From the cell containing the given text, extract its center point as (X, Y) coordinate. 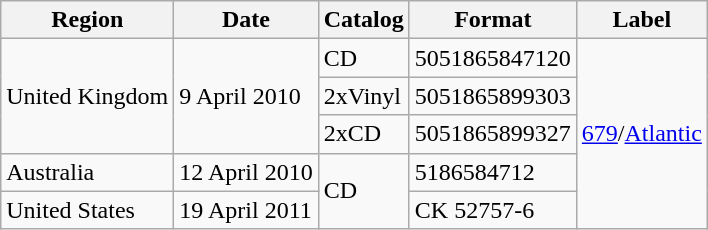
Catalog (364, 20)
United States (88, 210)
Region (88, 20)
2xVinyl (364, 96)
5051865899327 (492, 134)
CK 52757-6 (492, 210)
United Kingdom (88, 96)
9 April 2010 (246, 96)
5051865899303 (492, 96)
Date (246, 20)
679/Atlantic (642, 134)
Australia (88, 172)
19 April 2011 (246, 210)
12 April 2010 (246, 172)
2xCD (364, 134)
5051865847120 (492, 58)
Format (492, 20)
Label (642, 20)
5186584712 (492, 172)
